Identify which cell holds the provided text, then report its [x, y] central coordinate. 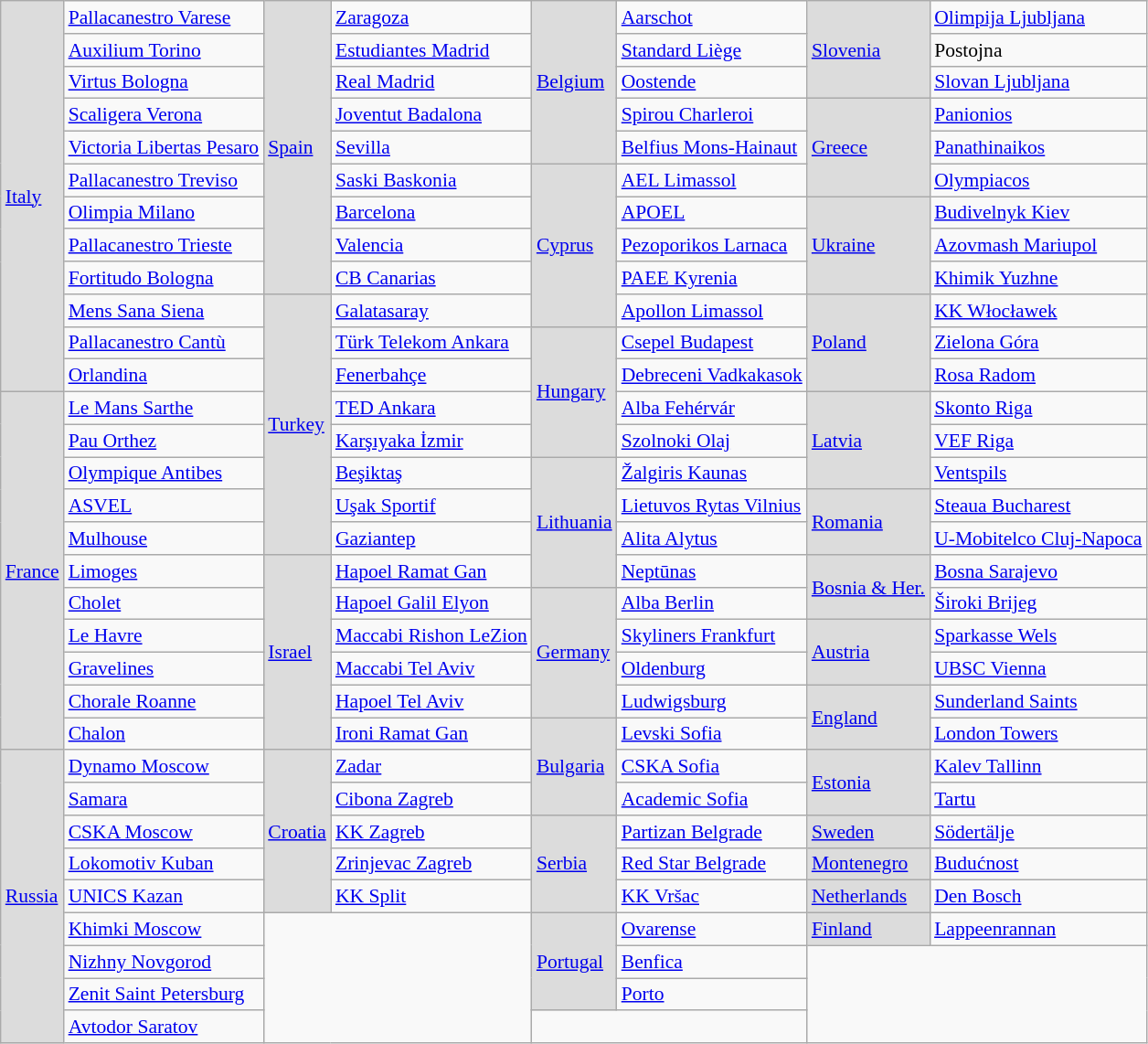
Szolnoki Olaj [712, 441]
Cyprus [574, 245]
Pallacanestro Cantù [165, 343]
Romania [868, 523]
Široki Brijeg [1038, 603]
Poland [868, 344]
Russia [33, 898]
Spirou Charleroi [712, 115]
Pau Orthez [165, 441]
Zrinjevac Zagreb [431, 864]
Panathinaikos [1038, 148]
Avtodor Saratov [165, 1028]
Oldenburg [712, 669]
Pallacanestro Treviso [165, 180]
Victoria Libertas Pesaro [165, 148]
Zenit Saint Petersburg [165, 995]
Oostende [712, 82]
Kalev Tallinn [1038, 767]
Italy [33, 197]
Samara [165, 799]
Alba Berlin [712, 603]
Aarschot [712, 17]
Finland [868, 930]
Academic Sofia [712, 799]
Hapoel Galil Elyon [431, 603]
Södertälje [1038, 832]
Austria [868, 653]
Debreceni Vadkakasok [712, 376]
Joventut Badalona [431, 115]
AEL Limassol [712, 180]
Žalgiris Kaunas [712, 474]
UBSC Vienna [1038, 669]
CSKA Sofia [712, 767]
Skonto Riga [1038, 409]
TED Ankara [431, 409]
Budućnost [1038, 864]
Lokomotiv Kuban [165, 864]
Beşiktaş [431, 474]
Estudiantes Madrid [431, 50]
Croatia [297, 832]
Galatasaray [431, 311]
Azovmash Mariupol [1038, 246]
Pallacanestro Trieste [165, 246]
Benfica [712, 962]
Chorale Roanne [165, 701]
Fenerbahçe [431, 376]
Neptūnas [712, 571]
Greece [868, 148]
Bosnia & Her. [868, 587]
Postojna [1038, 50]
Auxilium Torino [165, 50]
Ukraine [868, 245]
Chalon [165, 734]
U-Mobitelco Cluj-Napoca [1038, 538]
Zadar [431, 767]
Steaua Bucharest [1038, 506]
Olimpia Milano [165, 213]
Maccabi Tel Aviv [431, 669]
Real Madrid [431, 82]
Pallacanestro Varese [165, 17]
Serbia [574, 865]
Israel [297, 653]
Lithuania [574, 522]
Orlandina [165, 376]
Tartu [1038, 799]
Maccabi Rishon LeZion [431, 636]
Csepel Budapest [712, 343]
Mulhouse [165, 538]
Scaligera Verona [165, 115]
Fortitudo Bologna [165, 278]
Mens Sana Siena [165, 311]
Bosna Sarajevo [1038, 571]
Karşıyaka İzmir [431, 441]
Türk Telekom Ankara [431, 343]
CSKA Moscow [165, 832]
Olimpija Ljubljana [1038, 17]
Lietuvos Rytas Vilnius [712, 506]
Olympiacos [1038, 180]
Khimik Yuzhne [1038, 278]
KK Split [431, 897]
Lappeenrannan [1038, 930]
Valencia [431, 246]
Gaziantep [431, 538]
Khimki Moscow [165, 930]
KK Włocławek [1038, 311]
Alita Alytus [712, 538]
Sevilla [431, 148]
Cibona Zagreb [431, 799]
England [868, 717]
Olympique Antibes [165, 474]
Le Havre [165, 636]
Ludwigsburg [712, 701]
Hapoel Ramat Gan [431, 571]
Alba Fehérvár [712, 409]
Belgium [574, 82]
Estonia [868, 783]
Red Star Belgrade [712, 864]
London Towers [1038, 734]
ASVEL [165, 506]
Porto [712, 995]
VEF Riga [1038, 441]
Le Mans Sarthe [165, 409]
Spain [297, 148]
Levski Sofia [712, 734]
Sunderland Saints [1038, 701]
Zaragoza [431, 17]
KK Zagreb [431, 832]
Belfius Mons-Hainaut [712, 148]
Germany [574, 652]
Zielona Góra [1038, 343]
APOEL [712, 213]
Standard Liège [712, 50]
Hapoel Tel Aviv [431, 701]
Rosa Radom [1038, 376]
Panionios [1038, 115]
Montenegro [868, 864]
Latvia [868, 441]
France [33, 571]
Sparkasse Wels [1038, 636]
Limoges [165, 571]
CB Canarias [431, 278]
Turkey [297, 424]
Saski Baskonia [431, 180]
KK Vršac [712, 897]
PAEE Kyrenia [712, 278]
Partizan Belgrade [712, 832]
Nizhny Novgorod [165, 962]
Portugal [574, 962]
Cholet [165, 603]
Ventspils [1038, 474]
Netherlands [868, 897]
Pezoporikos Larnaca [712, 246]
UNICS Kazan [165, 897]
Apollon Limassol [712, 311]
Skyliners Frankfurt [712, 636]
Gravelines [165, 669]
Slovan Ljubljana [1038, 82]
Ironi Ramat Gan [431, 734]
Budivelnyk Kiev [1038, 213]
Slovenia [868, 49]
Barcelona [431, 213]
Dynamo Moscow [165, 767]
Den Bosch [1038, 897]
Bulgaria [574, 766]
Sweden [868, 832]
Hungary [574, 391]
Virtus Bologna [165, 82]
Ovarense [712, 930]
Uşak Sportif [431, 506]
